Capture the cell that displays the provided text and extract its (x, y) central coordinate. 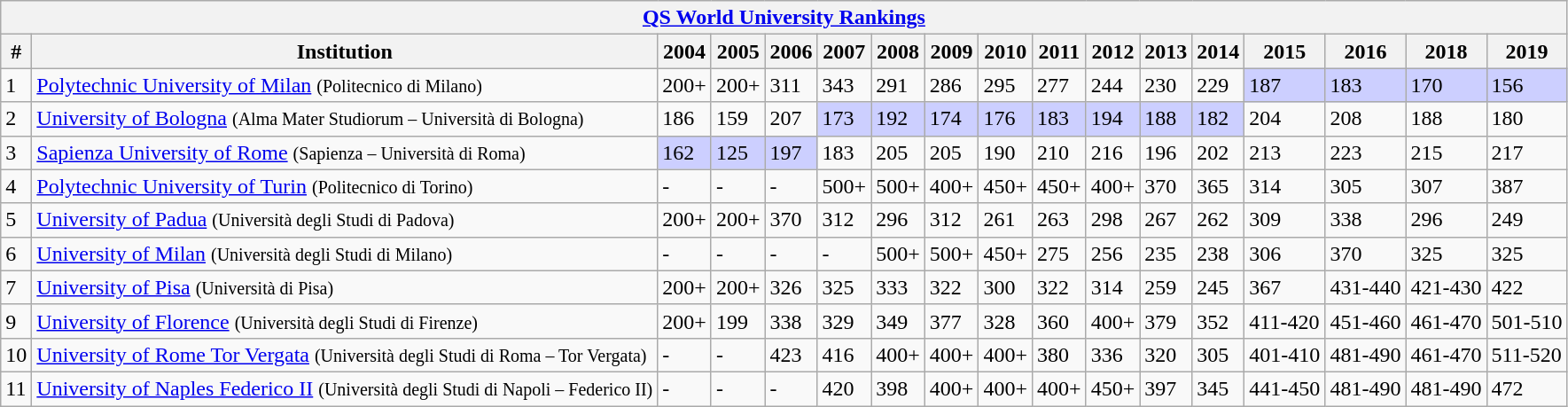
311 (791, 85)
421-430 (1447, 287)
215 (1447, 153)
197 (791, 153)
# (16, 51)
162 (684, 153)
176 (1005, 119)
259 (1166, 287)
216 (1113, 153)
238 (1218, 254)
10 (16, 355)
309 (1285, 220)
511-520 (1526, 355)
2018 (1447, 51)
420 (844, 388)
229 (1218, 85)
196 (1166, 153)
11 (16, 388)
431-440 (1365, 287)
Sapienza University of Rome (Sapienza – Università di Roma) (345, 153)
University of Pisa (Università di Pisa) (345, 287)
263 (1058, 220)
307 (1447, 186)
2013 (1166, 51)
2016 (1365, 51)
2004 (684, 51)
University of Rome Tor Vergata (Università degli Studi di Roma – Tor Vergata) (345, 355)
2011 (1058, 51)
423 (791, 355)
2 (16, 119)
204 (1285, 119)
235 (1166, 254)
University of Naples Federico II (Università degli Studi di Napoli – Federico II) (345, 388)
170 (1447, 85)
349 (899, 321)
275 (1058, 254)
401-410 (1285, 355)
217 (1526, 153)
2014 (1218, 51)
University of Florence (Università degli Studi di Firenze) (345, 321)
QS World University Rankings (784, 18)
223 (1365, 153)
451-460 (1365, 321)
156 (1526, 85)
249 (1526, 220)
422 (1526, 287)
328 (1005, 321)
360 (1058, 321)
5 (16, 220)
Institution (345, 51)
2008 (899, 51)
277 (1058, 85)
202 (1218, 153)
2005 (737, 51)
213 (1285, 153)
3 (16, 153)
298 (1113, 220)
295 (1005, 85)
377 (952, 321)
180 (1526, 119)
320 (1166, 355)
University of Padua (Università degli Studi di Padova) (345, 220)
208 (1365, 119)
352 (1218, 321)
2012 (1113, 51)
267 (1166, 220)
2010 (1005, 51)
441-450 (1285, 388)
192 (899, 119)
367 (1285, 287)
326 (791, 287)
262 (1218, 220)
4 (16, 186)
University of Milan (Università degli Studi di Milano) (345, 254)
210 (1058, 153)
199 (737, 321)
380 (1058, 355)
186 (684, 119)
6 (16, 254)
125 (737, 153)
2015 (1285, 51)
379 (1166, 321)
230 (1166, 85)
333 (899, 287)
194 (1113, 119)
365 (1218, 186)
173 (844, 119)
244 (1113, 85)
159 (737, 119)
187 (1285, 85)
387 (1526, 186)
190 (1005, 153)
University of Bologna (Alma Mater Studiorum – Università di Bologna) (345, 119)
286 (952, 85)
7 (16, 287)
Polytechnic University of Milan (Politecnico di Milano) (345, 85)
1 (16, 85)
9 (16, 321)
182 (1218, 119)
501-510 (1526, 321)
472 (1526, 388)
Polytechnic University of Turin (Politecnico di Torino) (345, 186)
256 (1113, 254)
306 (1285, 254)
2006 (791, 51)
291 (899, 85)
345 (1218, 388)
329 (844, 321)
261 (1005, 220)
398 (899, 388)
207 (791, 119)
2019 (1526, 51)
397 (1166, 388)
343 (844, 85)
174 (952, 119)
2007 (844, 51)
336 (1113, 355)
300 (1005, 287)
245 (1218, 287)
2009 (952, 51)
411-420 (1285, 321)
416 (844, 355)
